Capture the cell that displays the provided text and extract its (x, y) central coordinate. 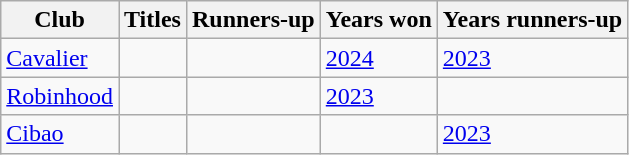
2024 (378, 58)
Runners-up (253, 20)
Titles (152, 20)
Cibao (60, 134)
Cavalier (60, 58)
Club (60, 20)
Years won (378, 20)
Robinhood (60, 96)
Years runners-up (532, 20)
